Identify which cell holds the provided text, then report its (x, y) central coordinate. 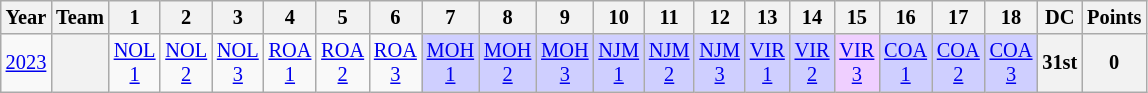
VIR3 (856, 63)
MOH2 (508, 63)
VIR1 (768, 63)
7 (450, 17)
6 (396, 17)
MOH1 (450, 63)
8 (508, 17)
Team (80, 17)
1 (135, 17)
MOH3 (564, 63)
NJM1 (618, 63)
31st (1060, 63)
4 (290, 17)
COA3 (1012, 63)
13 (768, 17)
17 (958, 17)
ROA2 (342, 63)
Points (1114, 17)
NJM3 (719, 63)
11 (669, 17)
Year (26, 17)
NJM2 (669, 63)
ROA1 (290, 63)
12 (719, 17)
NOL1 (135, 63)
DC (1060, 17)
15 (856, 17)
5 (342, 17)
0 (1114, 63)
NOL3 (238, 63)
3 (238, 17)
2023 (26, 63)
ROA3 (396, 63)
VIR2 (812, 63)
COA2 (958, 63)
NOL2 (186, 63)
10 (618, 17)
2 (186, 17)
9 (564, 17)
COA1 (906, 63)
14 (812, 17)
16 (906, 17)
18 (1012, 17)
